Return the [X, Y] coordinate for the center point of the cell that contains the specified text.  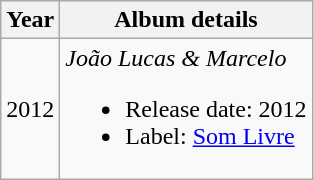
Year [30, 20]
João Lucas & MarceloRelease date: 2012Label: Som Livre [186, 109]
2012 [30, 109]
Album details [186, 20]
